Detect which cell encompasses the target text, then output its [x, y] center coordinate. 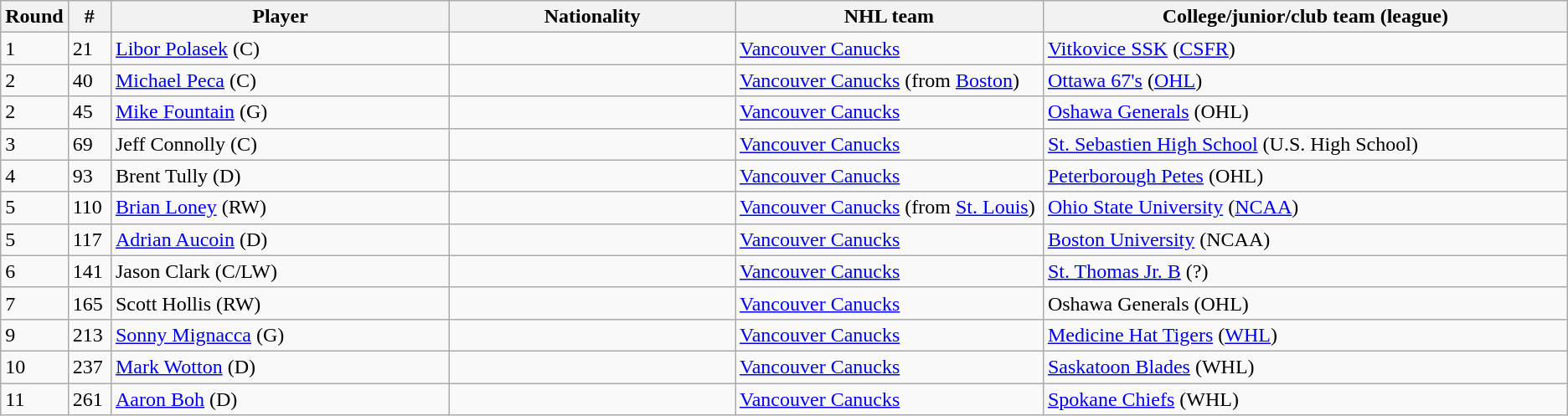
Adrian Aucoin (D) [280, 239]
141 [89, 271]
45 [89, 112]
213 [89, 335]
Saskatoon Blades (WHL) [1305, 367]
7 [34, 303]
Michael Peca (C) [280, 80]
Vancouver Canucks (from Boston) [890, 80]
Mark Wotton (D) [280, 367]
NHL team [890, 17]
Libor Polasek (C) [280, 49]
St. Thomas Jr. B (?) [1305, 271]
Jason Clark (C/LW) [280, 271]
Vitkovice SSK (CSFR) [1305, 49]
Ohio State University (NCAA) [1305, 208]
Mike Fountain (G) [280, 112]
Brent Tully (D) [280, 176]
Nationality [593, 17]
69 [89, 144]
237 [89, 367]
21 [89, 49]
11 [34, 399]
Aaron Boh (D) [280, 399]
40 [89, 80]
3 [34, 144]
Round [34, 17]
Vancouver Canucks (from St. Louis) [890, 208]
St. Sebastien High School (U.S. High School) [1305, 144]
Scott Hollis (RW) [280, 303]
165 [89, 303]
4 [34, 176]
# [89, 17]
Sonny Mignacca (G) [280, 335]
93 [89, 176]
10 [34, 367]
Medicine Hat Tigers (WHL) [1305, 335]
110 [89, 208]
117 [89, 239]
Jeff Connolly (C) [280, 144]
6 [34, 271]
College/junior/club team (league) [1305, 17]
1 [34, 49]
Ottawa 67's (OHL) [1305, 80]
Player [280, 17]
Brian Loney (RW) [280, 208]
261 [89, 399]
Spokane Chiefs (WHL) [1305, 399]
Boston University (NCAA) [1305, 239]
9 [34, 335]
Peterborough Petes (OHL) [1305, 176]
